For the text-containing cell, return its midpoint in (x, y) coordinate format. 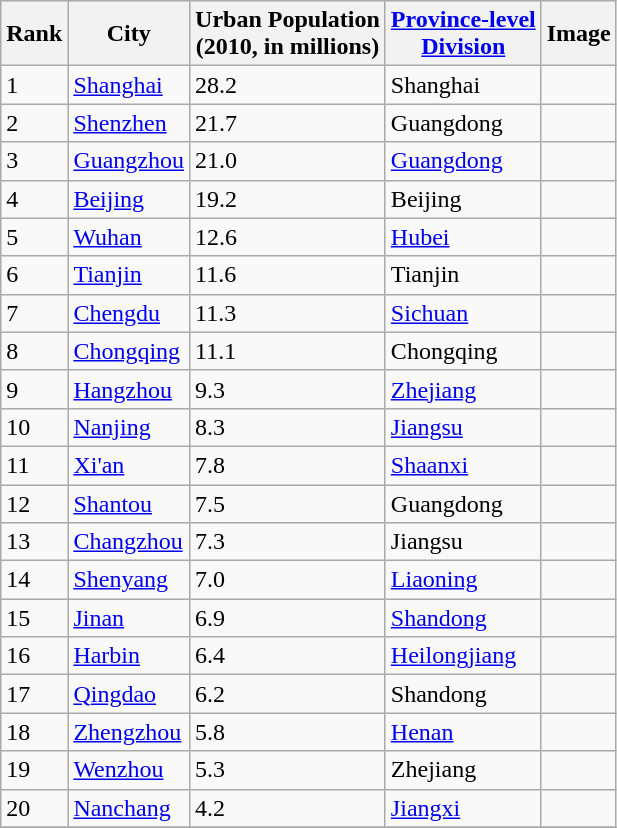
21.0 (288, 161)
6.4 (288, 656)
21.7 (288, 123)
City (129, 34)
Nanjing (129, 427)
Xi'an (129, 465)
14 (34, 580)
6 (34, 275)
20 (34, 808)
Urban Population (2010, in millions) (288, 34)
10 (34, 427)
28.2 (288, 85)
11.1 (288, 351)
Shantou (129, 503)
Shenzhen (129, 123)
13 (34, 542)
Henan (463, 732)
11 (34, 465)
Liaoning (463, 580)
Sichuan (463, 313)
7 (34, 313)
19.2 (288, 199)
6.9 (288, 618)
8.3 (288, 427)
12 (34, 503)
5.8 (288, 732)
Nanchang (129, 808)
11.6 (288, 275)
15 (34, 618)
Province-level Division (463, 34)
Shenyang (129, 580)
5.3 (288, 770)
Harbin (129, 656)
4.2 (288, 808)
Shaanxi (463, 465)
7.5 (288, 503)
Rank (34, 34)
18 (34, 732)
7.3 (288, 542)
8 (34, 351)
3 (34, 161)
4 (34, 199)
Qingdao (129, 694)
5 (34, 237)
11.3 (288, 313)
Guangzhou (129, 161)
19 (34, 770)
1 (34, 85)
6.2 (288, 694)
Jinan (129, 618)
Chengdu (129, 313)
Heilongjiang (463, 656)
Changzhou (129, 542)
17 (34, 694)
7.8 (288, 465)
9 (34, 389)
Wenzhou (129, 770)
16 (34, 656)
Wuhan (129, 237)
Image (578, 34)
Hubei (463, 237)
12.6 (288, 237)
9.3 (288, 389)
7.0 (288, 580)
Jiangxi (463, 808)
Zhengzhou (129, 732)
2 (34, 123)
Hangzhou (129, 389)
